Extract the [X, Y] coordinate from the center of the cell holding the provided text.  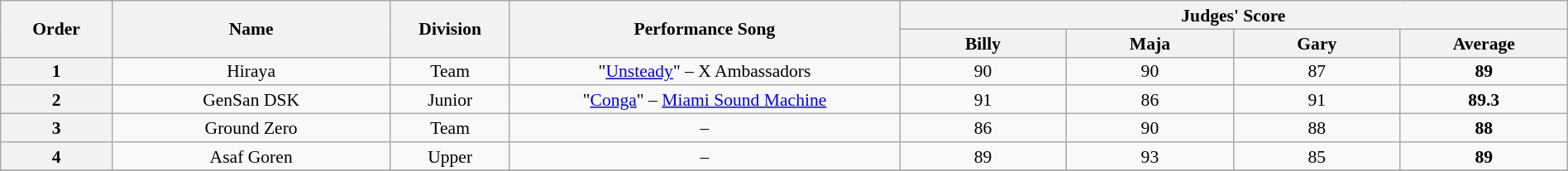
Name [251, 29]
87 [1317, 71]
85 [1317, 156]
3 [56, 128]
Division [450, 29]
Order [56, 29]
4 [56, 156]
GenSan DSK [251, 100]
Gary [1317, 43]
93 [1150, 156]
Judges' Score [1234, 15]
1 [56, 71]
2 [56, 100]
Junior [450, 100]
Average [1484, 43]
Billy [983, 43]
"Unsteady" – X Ambassadors [705, 71]
Upper [450, 156]
"Conga" – Miami Sound Machine [705, 100]
Performance Song [705, 29]
Hiraya [251, 71]
Asaf Goren [251, 156]
Maja [1150, 43]
89.3 [1484, 100]
Ground Zero [251, 128]
